Provide the (x, y) coordinate of the cell's center where the given text is located.  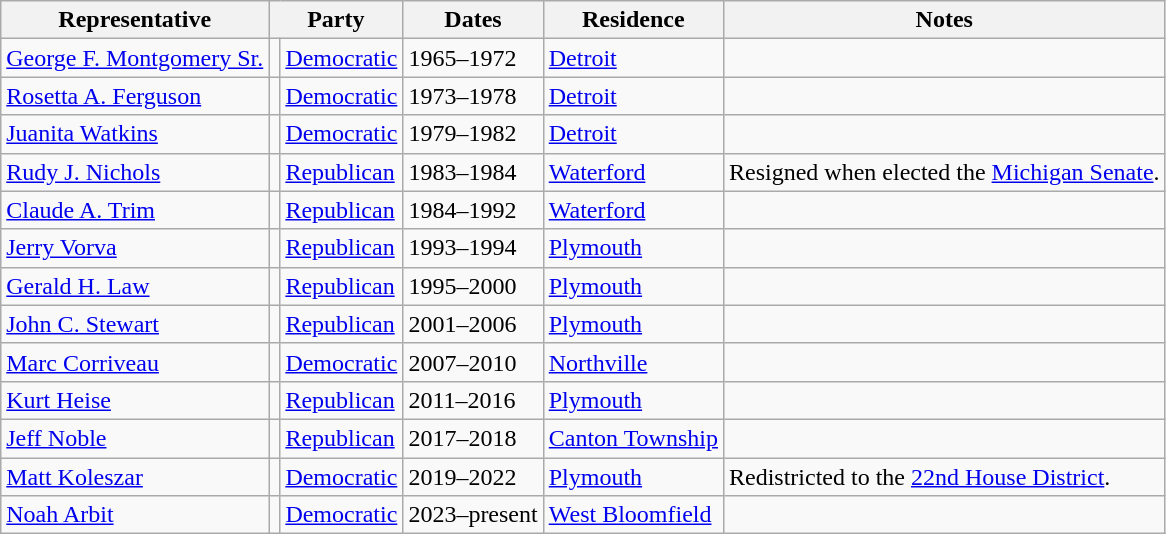
1965–1972 (473, 58)
2007–2010 (473, 362)
2023–present (473, 515)
Gerald H. Law (135, 286)
Notes (944, 20)
West Bloomfield (633, 515)
Party (336, 20)
1983–1984 (473, 172)
Claude A. Trim (135, 210)
2019–2022 (473, 477)
Jeff Noble (135, 438)
Rosetta A. Ferguson (135, 96)
1993–1994 (473, 248)
Rudy J. Nichols (135, 172)
Redistricted to the 22nd House District. (944, 477)
Kurt Heise (135, 400)
Juanita Watkins (135, 134)
Residence (633, 20)
1995–2000 (473, 286)
Resigned when elected the Michigan Senate. (944, 172)
Representative (135, 20)
Dates (473, 20)
Canton Township (633, 438)
Jerry Vorva (135, 248)
Northville (633, 362)
Matt Koleszar (135, 477)
2017–2018 (473, 438)
1973–1978 (473, 96)
1979–1982 (473, 134)
2011–2016 (473, 400)
2001–2006 (473, 324)
Noah Arbit (135, 515)
John C. Stewart (135, 324)
1984–1992 (473, 210)
Marc Corriveau (135, 362)
George F. Montgomery Sr. (135, 58)
